Return the (x, y) coordinate for the center point of the cell that contains the specified text.  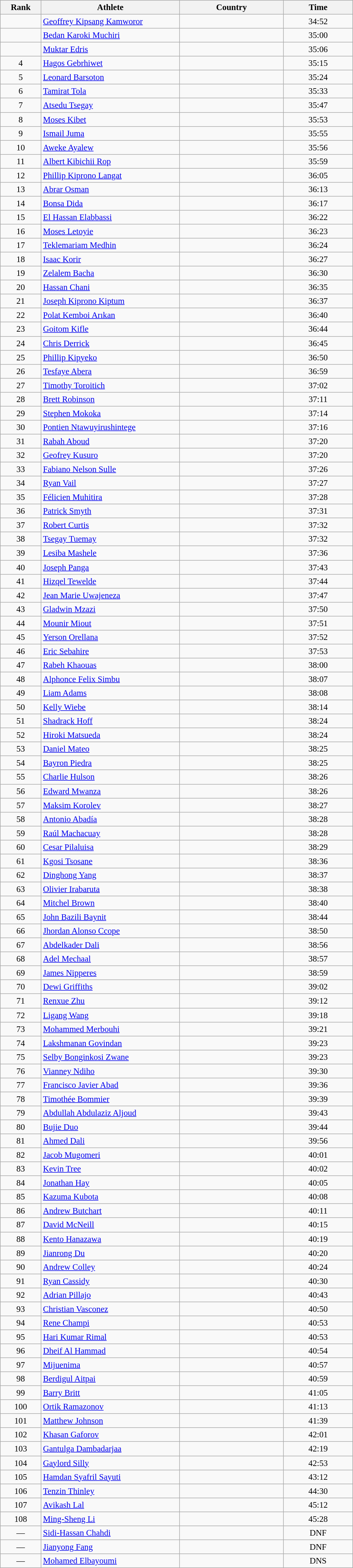
Pontien Ntawuyirushintege (110, 427)
37:47 (318, 595)
35:56 (318, 147)
104 (21, 1463)
105 (21, 1477)
Stephen Mokoka (110, 413)
85 (21, 1197)
Fabiano Nelson Sulle (110, 469)
39:12 (318, 1001)
Vianney Ndiho (110, 1071)
David McNeill (110, 1225)
Olivier Irabaruta (110, 889)
36:37 (318, 301)
38:56 (318, 945)
Leonard Barsoton (110, 77)
6 (21, 91)
Christian Vasconez (110, 1309)
12 (21, 175)
Gladwin Mzazi (110, 609)
Dinghong Yang (110, 875)
55 (21, 777)
Jean Marie Uwajeneza (110, 595)
39:44 (318, 1127)
38:29 (318, 847)
DNS (318, 1561)
39:02 (318, 987)
56 (21, 791)
40:19 (318, 1239)
Hagos Gebrhiwet (110, 63)
James Nipperes (110, 973)
Goitom Kifle (110, 329)
37:50 (318, 609)
39:18 (318, 1015)
75 (21, 1057)
Lesiba Mashele (110, 553)
38:59 (318, 973)
38:27 (318, 805)
Athlete (110, 7)
66 (21, 931)
28 (21, 399)
41:39 (318, 1421)
37:26 (318, 469)
44 (21, 623)
Mounir Miout (110, 623)
Tesfaye Abera (110, 371)
Patrick Smyth (110, 511)
36:50 (318, 357)
Félicien Muhitira (110, 497)
81 (21, 1141)
36:05 (318, 175)
Lakshmanan Govindan (110, 1043)
84 (21, 1183)
Isaac Korir (110, 259)
9 (21, 133)
37:27 (318, 483)
38:44 (318, 917)
25 (21, 357)
45:12 (318, 1505)
38:57 (318, 959)
90 (21, 1267)
40:15 (318, 1225)
40:20 (318, 1253)
14 (21, 203)
26 (21, 371)
40:59 (318, 1379)
40:05 (318, 1183)
18 (21, 259)
40:11 (318, 1211)
8 (21, 119)
35:00 (318, 35)
Abrar Osman (110, 189)
Rabeh Khaouas (110, 665)
38:36 (318, 861)
38:37 (318, 875)
Kento Hanazawa (110, 1239)
101 (21, 1421)
37:28 (318, 497)
Yerson Orellana (110, 637)
Raúl Machacuay (110, 833)
Kgosi Tsosane (110, 861)
98 (21, 1379)
Abdullah Abdulaziz Aljoud (110, 1113)
Tenzin Thinley (110, 1491)
Gantulga Dambadarjaa (110, 1449)
103 (21, 1449)
40:01 (318, 1155)
35:55 (318, 133)
38 (21, 539)
41:13 (318, 1407)
Chris Derrick (110, 343)
48 (21, 679)
40:43 (318, 1295)
Ortik Ramazonov (110, 1407)
Adel Mechaal (110, 959)
Hizqel Tewelde (110, 581)
95 (21, 1337)
Jhordan Alonso Ccope (110, 931)
37:16 (318, 427)
Mohammed Merbouhi (110, 1029)
Bedan Karoki Muchiri (110, 35)
John Bazili Baynit (110, 917)
Cesar Pilaluisa (110, 847)
38:00 (318, 665)
Mohamed Elbayoumi (110, 1561)
37:43 (318, 567)
Selby Bonginkosi Zwane (110, 1057)
42 (21, 595)
Robert Curtis (110, 525)
41 (21, 581)
38:38 (318, 889)
Jacob Mugomeri (110, 1155)
36:30 (318, 273)
36:27 (318, 259)
38:40 (318, 903)
62 (21, 875)
59 (21, 833)
Matthew Johnson (110, 1421)
49 (21, 693)
40:50 (318, 1309)
Moses Kibet (110, 119)
Aweke Ayalew (110, 147)
71 (21, 1001)
38:50 (318, 931)
39:39 (318, 1099)
35:15 (318, 63)
73 (21, 1029)
Mijuenima (110, 1365)
35:06 (318, 50)
Kelly Wiebe (110, 707)
Francisco Javier Abad (110, 1085)
51 (21, 721)
Timothy Toroitich (110, 385)
Ming-Sheng Li (110, 1519)
Geoffrey Kipsang Kamworor (110, 22)
37:31 (318, 511)
35:33 (318, 91)
52 (21, 735)
Rank (21, 7)
Adrian Pillajo (110, 1295)
33 (21, 469)
70 (21, 987)
17 (21, 245)
Edward Mwanza (110, 791)
Albert Kibichii Rop (110, 161)
39:21 (318, 1029)
Maksim Korolev (110, 805)
50 (21, 707)
20 (21, 287)
35:59 (318, 161)
74 (21, 1043)
46 (21, 651)
37:02 (318, 385)
4 (21, 63)
Zelalem Bacha (110, 273)
39:56 (318, 1141)
92 (21, 1295)
76 (21, 1071)
53 (21, 749)
Tsegay Tuemay (110, 539)
Atsedu Tsegay (110, 105)
Ahmed Dali (110, 1141)
35:24 (318, 77)
Phillip Kiprono Langat (110, 175)
Abdelkader Dali (110, 945)
42:19 (318, 1449)
35 (21, 497)
34 (21, 483)
37:53 (318, 651)
Moses Letoyie (110, 231)
Hamdan Syafril Sayuti (110, 1477)
22 (21, 315)
69 (21, 973)
Timothée Bommier (110, 1099)
Ryan Vail (110, 483)
Phillip Kipyeko (110, 357)
47 (21, 665)
80 (21, 1127)
38:14 (318, 707)
87 (21, 1225)
45 (21, 637)
40:08 (318, 1197)
Polat Kemboi Arıkan (110, 315)
Hari Kumar Rimal (110, 1337)
Bujie Duo (110, 1127)
19 (21, 273)
40 (21, 567)
Muktar Edris (110, 50)
11 (21, 161)
43:12 (318, 1477)
Renxue Zhu (110, 1001)
30 (21, 427)
93 (21, 1309)
Ismail Juma (110, 133)
Andrew Butchart (110, 1211)
Mitchel Brown (110, 903)
Barry Britt (110, 1393)
36:17 (318, 203)
45:28 (318, 1519)
Gaylord Silly (110, 1463)
91 (21, 1281)
42:53 (318, 1463)
60 (21, 847)
Hassan Chani (110, 287)
Bonsa Dida (110, 203)
36:44 (318, 329)
Shadrack Hoff (110, 721)
Jonathan Hay (110, 1183)
36:13 (318, 189)
Alphonce Felix Simbu (110, 679)
37:36 (318, 553)
Tamirat Tola (110, 91)
108 (21, 1519)
39 (21, 553)
34:52 (318, 22)
13 (21, 189)
100 (21, 1407)
Ryan Cassidy (110, 1281)
40:24 (318, 1267)
Dewi Griffiths (110, 987)
Jianyong Fang (110, 1547)
35:47 (318, 105)
15 (21, 217)
63 (21, 889)
78 (21, 1099)
27 (21, 385)
43 (21, 609)
106 (21, 1491)
40:57 (318, 1365)
Bayron Piedra (110, 763)
58 (21, 819)
36:45 (318, 343)
38:08 (318, 693)
61 (21, 861)
Kazuma Kubota (110, 1197)
68 (21, 959)
Geofrey Kusuro (110, 455)
44:30 (318, 1491)
97 (21, 1365)
96 (21, 1351)
37:51 (318, 623)
83 (21, 1169)
Antonio Abadía (110, 819)
Eric Sebahire (110, 651)
40:30 (318, 1281)
40:54 (318, 1351)
El Hassan Elabbassi (110, 217)
Brett Robinson (110, 399)
31 (21, 441)
88 (21, 1239)
36:40 (318, 315)
38:07 (318, 679)
65 (21, 917)
Joseph Panga (110, 567)
Joseph Kiprono Kiptum (110, 301)
37:11 (318, 399)
29 (21, 413)
Charlie Hulson (110, 777)
37:14 (318, 413)
Dheif Al Hammad (110, 1351)
36:23 (318, 231)
39:43 (318, 1113)
102 (21, 1435)
16 (21, 231)
36:35 (318, 287)
10 (21, 147)
Hiroki Matsueda (110, 735)
Andrew Colley (110, 1267)
94 (21, 1323)
7 (21, 105)
5 (21, 77)
Khasan Gaforov (110, 1435)
42:01 (318, 1435)
24 (21, 343)
Country (232, 7)
107 (21, 1505)
Liam Adams (110, 693)
Kevin Tree (110, 1169)
35:53 (318, 119)
21 (21, 301)
39:36 (318, 1085)
40:02 (318, 1169)
79 (21, 1113)
37:52 (318, 637)
Ligang Wang (110, 1015)
Rene Champi (110, 1323)
Time (318, 7)
77 (21, 1085)
89 (21, 1253)
Jianrong Du (110, 1253)
Rabah Aboud (110, 441)
Berdigul Aitpai (110, 1379)
32 (21, 455)
72 (21, 1015)
99 (21, 1393)
Teklemariam Medhin (110, 245)
23 (21, 329)
36:22 (318, 217)
64 (21, 903)
Sidi-Hassan Chahdi (110, 1533)
37:44 (318, 581)
57 (21, 805)
Daniel Mateo (110, 749)
67 (21, 945)
37 (21, 525)
54 (21, 763)
36:59 (318, 371)
41:05 (318, 1393)
82 (21, 1155)
36:24 (318, 245)
39:30 (318, 1071)
36 (21, 511)
86 (21, 1211)
Avikash Lal (110, 1505)
